Pinpoint the cell where the given text exists, returning its (x, y) midpoint coordinate. 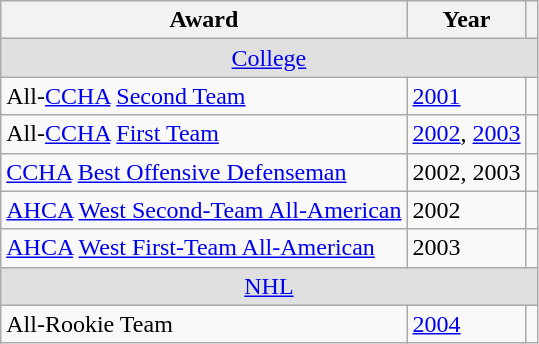
AHCA West Second-Team All-American (204, 210)
All-Rookie Team (204, 324)
NHL (269, 286)
All-CCHA Second Team (204, 96)
2001 (466, 96)
All-CCHA First Team (204, 134)
2002 (466, 210)
2004 (466, 324)
2003 (466, 248)
CCHA Best Offensive Defenseman (204, 172)
Award (204, 20)
AHCA West First-Team All-American (204, 248)
Year (466, 20)
College (269, 58)
